Provide the (X, Y) coordinate of the cell's center where the given text is located.  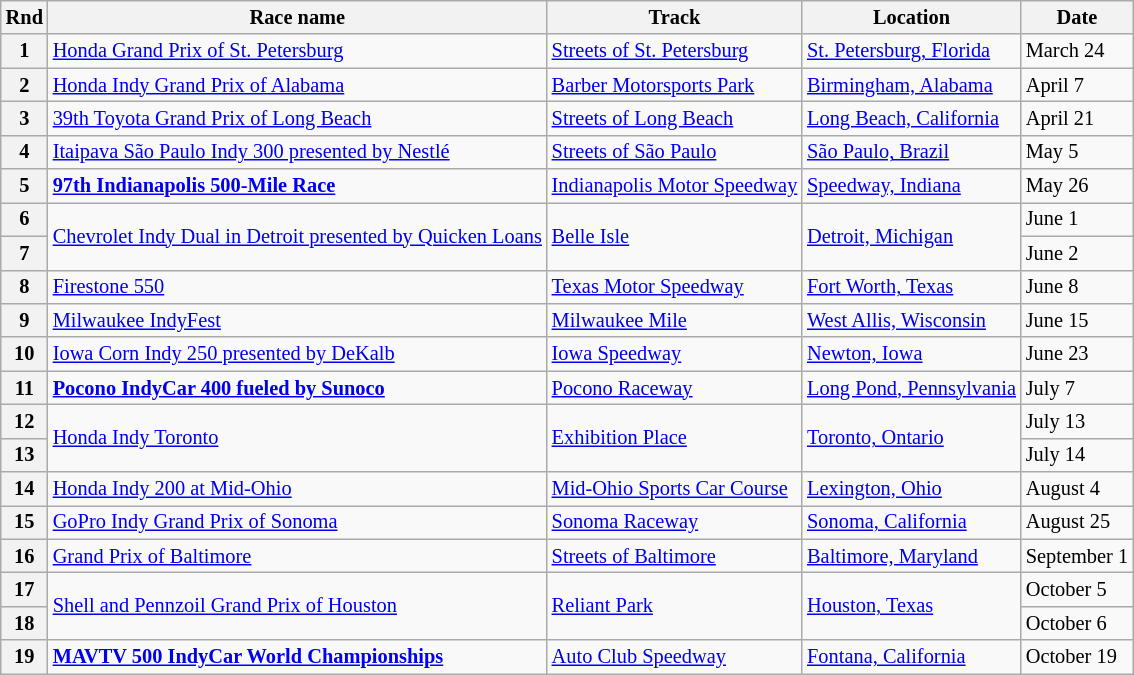
14 (24, 489)
Lexington, Ohio (912, 489)
Belle Isle (674, 236)
May 5 (1077, 152)
April 21 (1077, 118)
4 (24, 152)
Milwaukee Mile (674, 320)
9 (24, 320)
Newton, Iowa (912, 354)
Barber Motorsports Park (674, 85)
97th Indianapolis 500-Mile Race (298, 186)
Detroit, Michigan (912, 236)
MAVTV 500 IndyCar World Championships (298, 657)
Itaipava São Paulo Indy 300 presented by Nestlé (298, 152)
Date (1077, 17)
8 (24, 287)
West Allis, Wisconsin (912, 320)
Race name (298, 17)
Exhibition Place (674, 438)
Honda Indy Toronto (298, 438)
Baltimore, Maryland (912, 556)
Indianapolis Motor Speedway (674, 186)
7 (24, 253)
11 (24, 388)
Streets of Baltimore (674, 556)
June 23 (1077, 354)
Streets of St. Petersburg (674, 51)
São Paulo, Brazil (912, 152)
Birmingham, Alabama (912, 85)
July 14 (1077, 455)
17 (24, 589)
6 (24, 219)
Honda Indy Grand Prix of Alabama (298, 85)
July 7 (1077, 388)
Fort Worth, Texas (912, 287)
Fontana, California (912, 657)
October 6 (1077, 623)
Houston, Texas (912, 606)
Long Pond, Pennsylvania (912, 388)
10 (24, 354)
Track (674, 17)
15 (24, 522)
Firestone 550 (298, 287)
5 (24, 186)
Pocono Raceway (674, 388)
Honda Grand Prix of St. Petersburg (298, 51)
August 4 (1077, 489)
June 2 (1077, 253)
June 1 (1077, 219)
July 13 (1077, 421)
October 19 (1077, 657)
Location (912, 17)
March 24 (1077, 51)
Toronto, Ontario (912, 438)
Chevrolet Indy Dual in Detroit presented by Quicken Loans (298, 236)
2 (24, 85)
1 (24, 51)
39th Toyota Grand Prix of Long Beach (298, 118)
Texas Motor Speedway (674, 287)
Honda Indy 200 at Mid-Ohio (298, 489)
GoPro Indy Grand Prix of Sonoma (298, 522)
Auto Club Speedway (674, 657)
Sonoma, California (912, 522)
Milwaukee IndyFest (298, 320)
12 (24, 421)
Streets of Long Beach (674, 118)
August 25 (1077, 522)
Pocono IndyCar 400 fueled by Sunoco (298, 388)
18 (24, 623)
Grand Prix of Baltimore (298, 556)
Shell and Pennzoil Grand Prix of Houston (298, 606)
16 (24, 556)
October 5 (1077, 589)
Streets of São Paulo (674, 152)
Iowa Speedway (674, 354)
Mid-Ohio Sports Car Course (674, 489)
Iowa Corn Indy 250 presented by DeKalb (298, 354)
Sonoma Raceway (674, 522)
13 (24, 455)
Long Beach, California (912, 118)
April 7 (1077, 85)
St. Petersburg, Florida (912, 51)
September 1 (1077, 556)
Rnd (24, 17)
19 (24, 657)
Reliant Park (674, 606)
June 8 (1077, 287)
June 15 (1077, 320)
May 26 (1077, 186)
3 (24, 118)
Speedway, Indiana (912, 186)
